Search for the cell housing the specified text and yield its [X, Y] center coordinate. 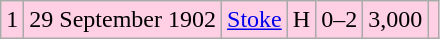
1 [12, 20]
H [301, 20]
Stoke [255, 20]
3,000 [396, 20]
29 September 1902 [123, 20]
0–2 [340, 20]
